Extract the [x, y] coordinate from the center of the cell holding the provided text.  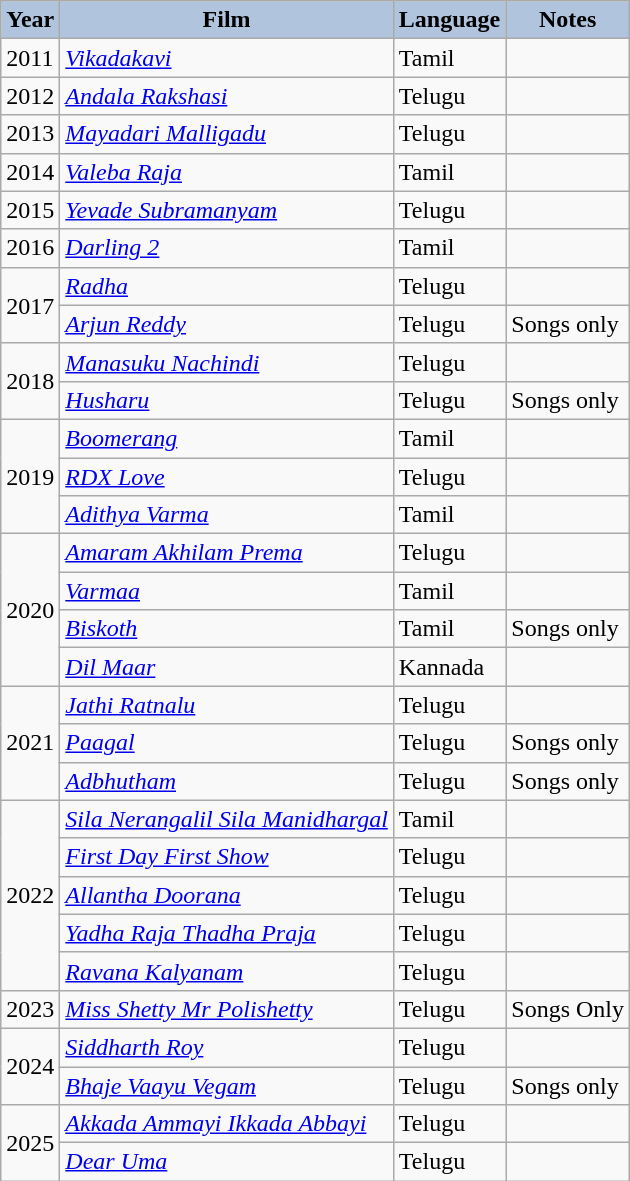
Dear Uma [227, 1162]
2011 [30, 58]
2022 [30, 895]
RDX Love [227, 477]
Songs Only [568, 1009]
2016 [30, 248]
Language [449, 20]
2012 [30, 96]
Arjun Reddy [227, 324]
Adbhutham [227, 781]
Valeba Raja [227, 172]
2024 [30, 1066]
Siddharth Roy [227, 1047]
Jathi Ratnalu [227, 705]
Dil Maar [227, 667]
2018 [30, 381]
Ravana Kalyanam [227, 971]
2023 [30, 1009]
Adithya Varma [227, 515]
Film [227, 20]
2015 [30, 210]
2014 [30, 172]
Boomerang [227, 438]
2017 [30, 305]
Sila Nerangalil Sila Manidhargal [227, 819]
Andala Rakshasi [227, 96]
2013 [30, 134]
First Day First Show [227, 857]
Manasuku Nachindi [227, 362]
Varmaa [227, 591]
2025 [30, 1143]
Paagal [227, 743]
Vikadakavi [227, 58]
2020 [30, 610]
Amaram Akhilam Prema [227, 553]
Year [30, 20]
Biskoth [227, 629]
Mayadari Malligadu [227, 134]
Miss Shetty Mr Polishetty [227, 1009]
2019 [30, 476]
Yadha Raja Thadha Praja [227, 933]
Allantha Doorana [227, 895]
Radha [227, 286]
Kannada [449, 667]
Darling 2 [227, 248]
Yevade Subramanyam [227, 210]
Notes [568, 20]
Husharu [227, 400]
2021 [30, 743]
Akkada Ammayi Ikkada Abbayi [227, 1124]
Bhaje Vaayu Vegam [227, 1085]
